Scan for the cell matching the given text and deliver its [x, y] coordinate at center. 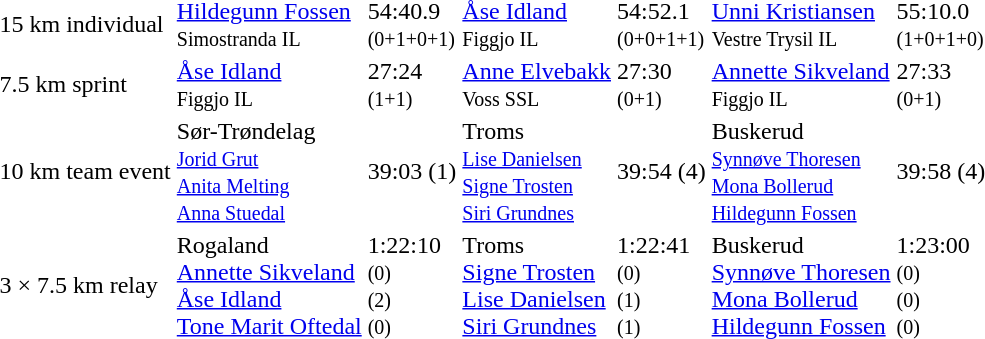
Anne ElvebakkVoss SSL [537, 84]
Åse IdlandFiggjo IL [269, 84]
39:03 (1) [412, 172]
27:24(1+1) [412, 84]
39:54 (4) [661, 172]
TromsLise DanielsenSigne TrostenSiri Grundnes [537, 172]
BuskerudSynnøve ThoresenMona BollerudHildegunn Fossen [801, 172]
Annette SikvelandFiggjo IL [801, 84]
27:30(0+1) [661, 84]
Sør-TrøndelagJorid GrutAnita MeltingAnna Stuedal [269, 172]
